Return [x, y] of the center of cell containing provided text 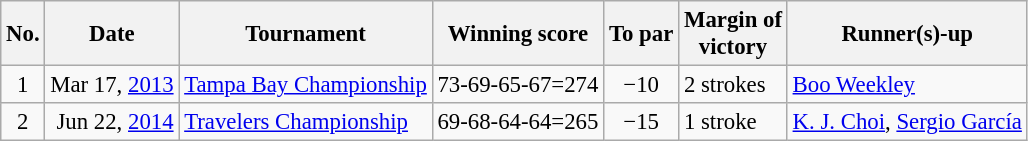
1 [23, 85]
69-68-64-64=265 [518, 122]
Boo Weekley [907, 85]
Runner(s)-up [907, 34]
Mar 17, 2013 [112, 85]
Tournament [306, 34]
73-69-65-67=274 [518, 85]
−15 [642, 122]
−10 [642, 85]
Winning score [518, 34]
2 strokes [734, 85]
1 stroke [734, 122]
2 [23, 122]
No. [23, 34]
K. J. Choi, Sergio García [907, 122]
Tampa Bay Championship [306, 85]
Date [112, 34]
Margin ofvictory [734, 34]
Jun 22, 2014 [112, 122]
Travelers Championship [306, 122]
To par [642, 34]
